Locate the cell with the specified text and output its (X, Y) center coordinate. 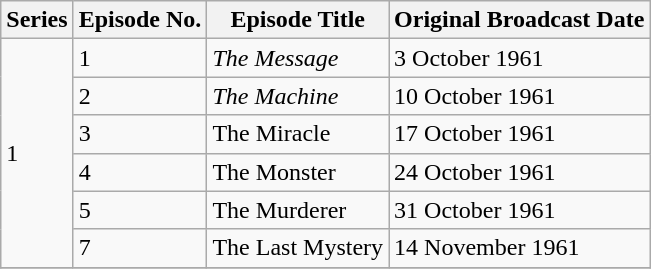
10 October 1961 (520, 96)
14 November 1961 (520, 248)
2 (140, 96)
Episode Title (298, 20)
The Miracle (298, 134)
The Monster (298, 172)
The Message (298, 58)
4 (140, 172)
Episode No. (140, 20)
5 (140, 210)
3 October 1961 (520, 58)
The Machine (298, 96)
24 October 1961 (520, 172)
3 (140, 134)
7 (140, 248)
Series (37, 20)
The Last Mystery (298, 248)
The Murderer (298, 210)
17 October 1961 (520, 134)
31 October 1961 (520, 210)
Original Broadcast Date (520, 20)
